Find where the given text appears and provide that cell's center as [X, Y] coordinate. 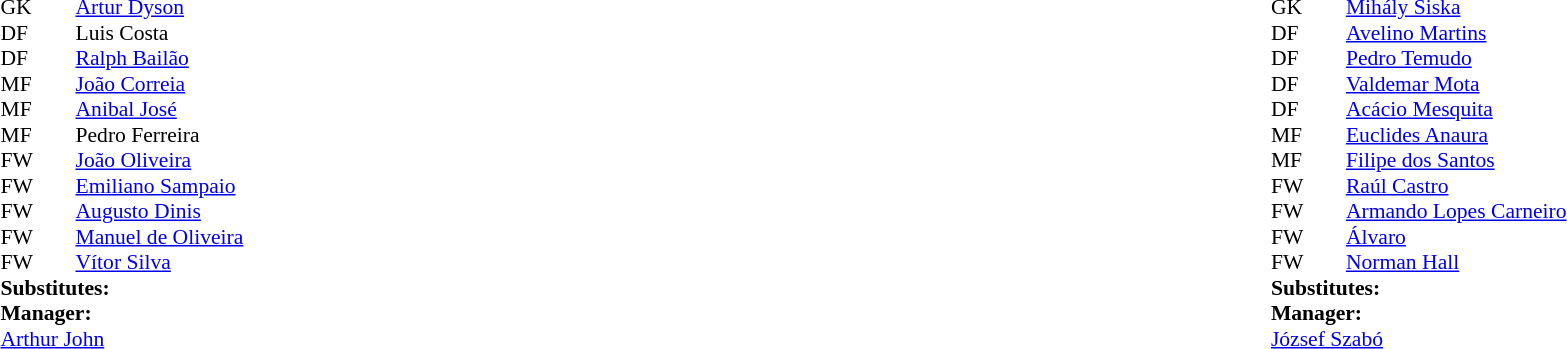
Euclides Anaura [1456, 135]
Emiliano Sampaio [160, 186]
Luis Costa [160, 33]
João Oliveira [160, 161]
Acácio Mesquita [1456, 109]
Augusto Dinis [160, 211]
João Correia [160, 84]
Vítor Silva [160, 263]
Armando Lopes Carneiro [1456, 211]
Filipe dos Santos [1456, 161]
Álvaro [1456, 237]
Anibal José [160, 109]
Valdemar Mota [1456, 84]
Norman Hall [1456, 263]
Ralph Bailão [160, 59]
Manuel de Oliveira [160, 237]
Raúl Castro [1456, 186]
Avelino Martins [1456, 33]
Pedro Temudo [1456, 59]
Pedro Ferreira [160, 135]
